Return [X, Y] of the center of cell containing provided text 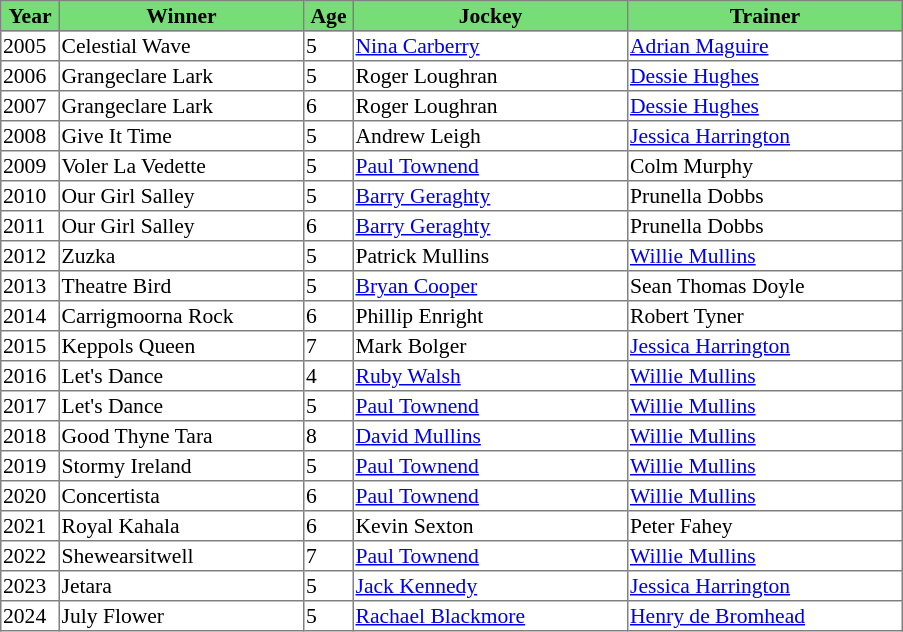
Year [30, 16]
Carrigmoorna Rock [181, 316]
Age [329, 16]
2007 [30, 106]
Jack Kennedy [490, 586]
David Mullins [490, 436]
Winner [181, 16]
2018 [30, 436]
2015 [30, 346]
2006 [30, 76]
4 [329, 376]
Patrick Mullins [490, 256]
Trainer [765, 16]
Ruby Walsh [490, 376]
2024 [30, 616]
2005 [30, 46]
2010 [30, 196]
2014 [30, 316]
2017 [30, 406]
2008 [30, 136]
Henry de Bromhead [765, 616]
2019 [30, 466]
Phillip Enright [490, 316]
Adrian Maguire [765, 46]
2009 [30, 166]
2013 [30, 286]
Zuzka [181, 256]
2023 [30, 586]
Peter Fahey [765, 526]
Voler La Vedette [181, 166]
Keppols Queen [181, 346]
2020 [30, 496]
Theatre Bird [181, 286]
Andrew Leigh [490, 136]
Nina Carberry [490, 46]
Stormy Ireland [181, 466]
Royal Kahala [181, 526]
2021 [30, 526]
Bryan Cooper [490, 286]
Colm Murphy [765, 166]
Kevin Sexton [490, 526]
Shewearsitwell [181, 556]
2022 [30, 556]
July Flower [181, 616]
Jetara [181, 586]
Concertista [181, 496]
Mark Bolger [490, 346]
2016 [30, 376]
Robert Tyner [765, 316]
Give It Time [181, 136]
8 [329, 436]
Rachael Blackmore [490, 616]
Celestial Wave [181, 46]
2012 [30, 256]
Good Thyne Tara [181, 436]
Jockey [490, 16]
2011 [30, 226]
Sean Thomas Doyle [765, 286]
